Pinpoint the cell where the given text exists, returning its (x, y) midpoint coordinate. 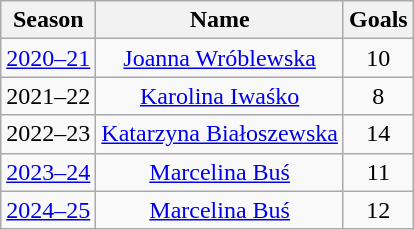
10 (378, 58)
Season (48, 20)
14 (378, 134)
Name (220, 20)
Katarzyna Białoszewska (220, 134)
Goals (378, 20)
Joanna Wróblewska (220, 58)
2022–23 (48, 134)
2023–24 (48, 172)
12 (378, 210)
11 (378, 172)
2024–25 (48, 210)
8 (378, 96)
Karolina Iwaśko (220, 96)
2021–22 (48, 96)
2020–21 (48, 58)
